Search for the cell housing the specified text and yield its [X, Y] center coordinate. 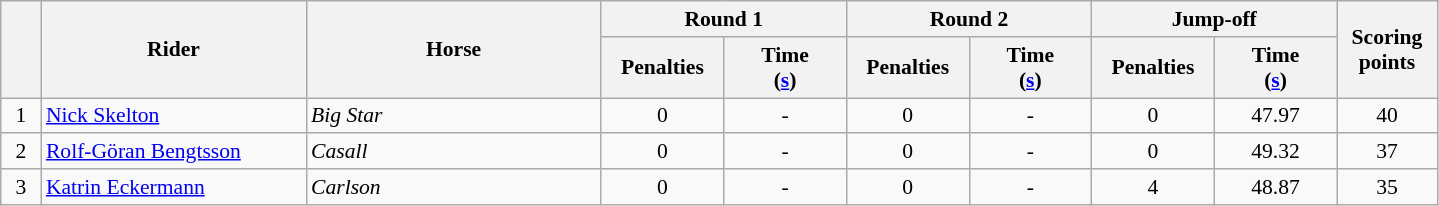
48.87 [1276, 187]
Round 2 [968, 19]
Jump-off [1214, 19]
Horse [454, 50]
Scoringpoints [1387, 50]
Nick Skelton [174, 116]
Round 1 [724, 19]
37 [1387, 152]
1 [21, 116]
Katrin Eckermann [174, 187]
40 [1387, 116]
35 [1387, 187]
49.32 [1276, 152]
Rider [174, 50]
Rolf-Göran Bengtsson [174, 152]
3 [21, 187]
47.97 [1276, 116]
Casall [454, 152]
4 [1154, 187]
Big Star [454, 116]
Carlson [454, 187]
2 [21, 152]
